Find where the given text appears and provide that cell's center as [x, y] coordinate. 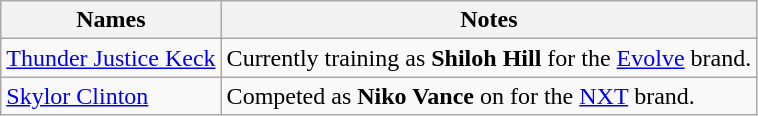
Names [111, 20]
Currently training as Shiloh Hill for the Evolve brand. [489, 58]
Thunder Justice Keck [111, 58]
Notes [489, 20]
Competed as Niko Vance on for the NXT brand. [489, 96]
Skylor Clinton [111, 96]
